Provide the [x, y] coordinate of the cell's center where the given text is located.  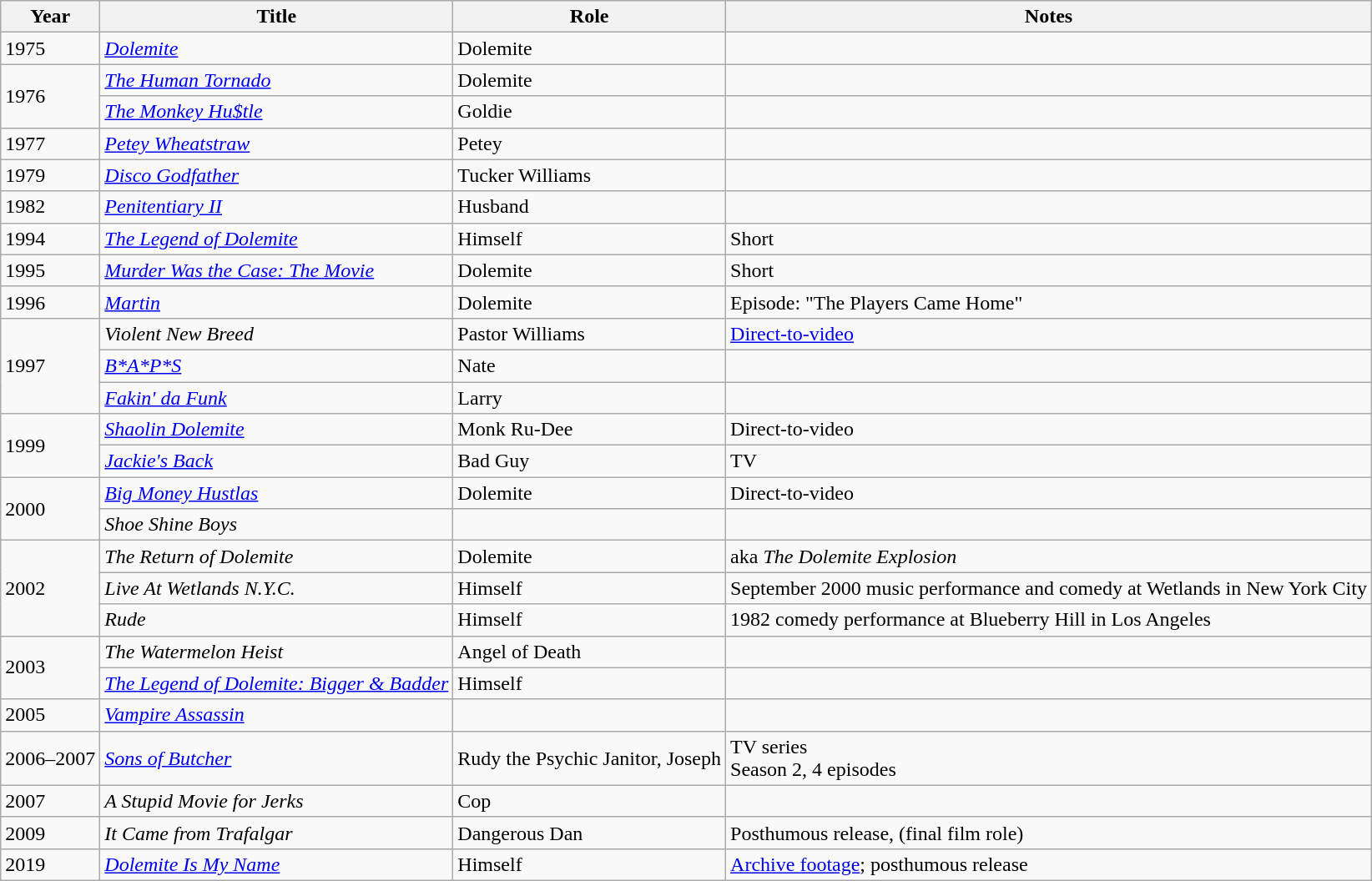
Petey Wheatstraw [277, 143]
Dolemite Is My Name [277, 864]
Vampire Assassin [277, 715]
Jackie's Back [277, 461]
Petey [589, 143]
Role [589, 17]
1975 [50, 48]
Husband [589, 207]
Violent New Breed [277, 334]
2003 [50, 667]
Shaolin Dolemite [277, 430]
Dangerous Dan [589, 833]
The Return of Dolemite [277, 556]
Tucker Williams [589, 175]
Nate [589, 365]
1996 [50, 302]
B*A*P*S [277, 365]
Penitentiary II [277, 207]
2009 [50, 833]
1976 [50, 96]
Rude [277, 620]
2000 [50, 509]
It Came from Trafalgar [277, 833]
Cop [589, 801]
TV seriesSeason 2, 4 episodes [1049, 758]
1982 [50, 207]
The Monkey Hu$tle [277, 112]
1979 [50, 175]
Episode: "The Players Came Home" [1049, 302]
1994 [50, 239]
2006–2007 [50, 758]
A Stupid Movie for Jerks [277, 801]
1995 [50, 270]
TV [1049, 461]
Fakin' da Funk [277, 398]
The Legend of Dolemite [277, 239]
Big Money Hustlas [277, 493]
Angel of Death [589, 652]
Bad Guy [589, 461]
Posthumous release, (final film role) [1049, 833]
1982 comedy performance at Blueberry Hill in Los Angeles [1049, 620]
aka The Dolemite Explosion [1049, 556]
Pastor Williams [589, 334]
September 2000 music performance and comedy at Wetlands in New York City [1049, 588]
Larry [589, 398]
2005 [50, 715]
Murder Was the Case: The Movie [277, 270]
Monk Ru-Dee [589, 430]
2002 [50, 588]
1977 [50, 143]
Year [50, 17]
Goldie [589, 112]
2007 [50, 801]
The Legend of Dolemite: Bigger & Badder [277, 683]
1999 [50, 446]
The Human Tornado [277, 80]
Disco Godfather [277, 175]
Archive footage; posthumous release [1049, 864]
Martin [277, 302]
1997 [50, 365]
Notes [1049, 17]
Live At Wetlands N.Y.C. [277, 588]
Shoe Shine Boys [277, 525]
The Watermelon Heist [277, 652]
2019 [50, 864]
Title [277, 17]
Rudy the Psychic Janitor, Joseph [589, 758]
Sons of Butcher [277, 758]
